For the text-containing cell, return its midpoint in [X, Y] coordinate format. 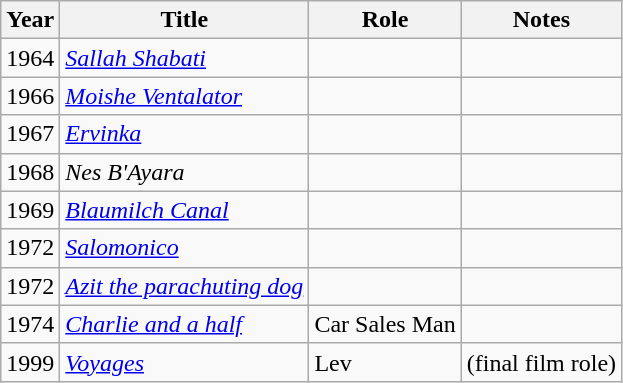
Role [385, 20]
1999 [30, 362]
1969 [30, 210]
(final film role) [541, 362]
Title [184, 20]
Blaumilch Canal [184, 210]
1966 [30, 96]
Ervinka [184, 134]
Azit the parachuting dog [184, 286]
Sallah Shabati [184, 58]
Lev [385, 362]
Charlie and a half [184, 324]
Salomonico [184, 248]
Year [30, 20]
Notes [541, 20]
Car Sales Man [385, 324]
Moishe Ventalator [184, 96]
1964 [30, 58]
1974 [30, 324]
Voyages [184, 362]
1967 [30, 134]
1968 [30, 172]
Nes B'Ayara [184, 172]
